Return (x, y) of the center of cell containing provided text 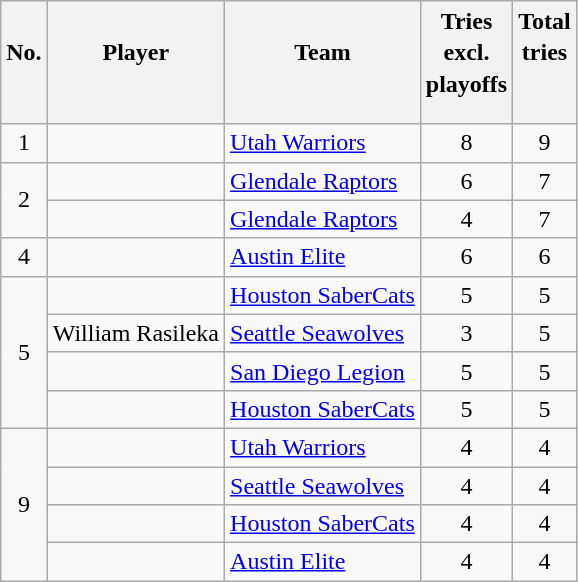
3 (466, 333)
Triesexcl.playoffs (466, 53)
1 (24, 143)
Player (136, 53)
William Rasileka (136, 333)
San Diego Legion (323, 371)
No. (24, 53)
8 (466, 143)
Totaltries (545, 53)
Team (323, 53)
2 (24, 200)
